Capture the cell that displays the provided text and extract its [X, Y] central coordinate. 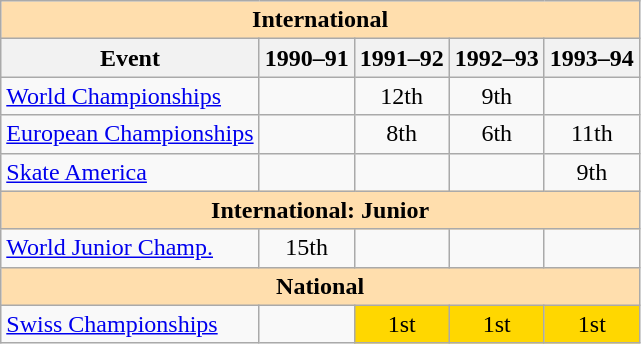
World Championships [130, 96]
Event [130, 58]
1991–92 [402, 58]
1990–91 [306, 58]
1993–94 [592, 58]
1992–93 [496, 58]
11th [592, 134]
European Championships [130, 134]
Skate America [130, 172]
International [320, 20]
World Junior Champ. [130, 248]
15th [306, 248]
Swiss Championships [130, 324]
8th [402, 134]
International: Junior [320, 210]
National [320, 286]
6th [496, 134]
12th [402, 96]
